Extract the [X, Y] coordinate from the center of the cell holding the provided text.  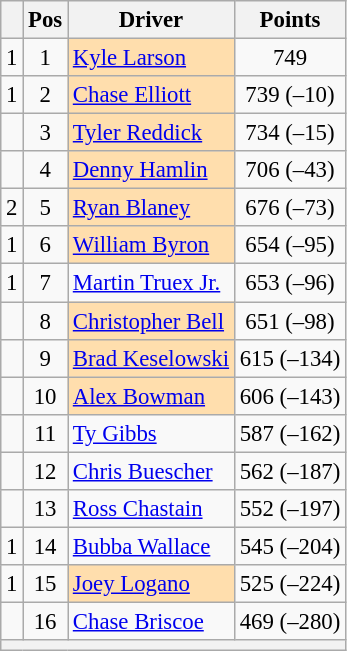
Chris Buescher [152, 471]
11 [46, 433]
Ty Gibbs [152, 433]
734 (–15) [290, 133]
Chase Elliott [152, 95]
4 [46, 170]
Joey Logano [152, 584]
Ryan Blaney [152, 208]
14 [46, 546]
651 (–98) [290, 321]
739 (–10) [290, 95]
706 (–43) [290, 170]
587 (–162) [290, 433]
5 [46, 208]
676 (–73) [290, 208]
Pos [46, 20]
552 (–197) [290, 509]
William Byron [152, 245]
562 (–187) [290, 471]
Alex Bowman [152, 396]
12 [46, 471]
6 [46, 245]
545 (–204) [290, 546]
469 (–280) [290, 621]
Ross Chastain [152, 509]
Points [290, 20]
7 [46, 283]
15 [46, 584]
749 [290, 58]
Chase Briscoe [152, 621]
606 (–143) [290, 396]
Tyler Reddick [152, 133]
8 [46, 321]
10 [46, 396]
615 (–134) [290, 358]
Christopher Bell [152, 321]
525 (–224) [290, 584]
9 [46, 358]
Brad Keselowski [152, 358]
3 [46, 133]
Martin Truex Jr. [152, 283]
Denny Hamlin [152, 170]
653 (–96) [290, 283]
Kyle Larson [152, 58]
654 (–95) [290, 245]
Driver [152, 20]
13 [46, 509]
16 [46, 621]
Bubba Wallace [152, 546]
